Capture the cell that displays the provided text and extract its (X, Y) central coordinate. 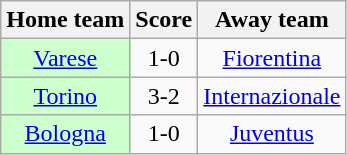
Varese (66, 58)
Away team (272, 20)
Internazionale (272, 96)
Bologna (66, 134)
Score (164, 20)
Torino (66, 96)
Juventus (272, 134)
3-2 (164, 96)
Fiorentina (272, 58)
Home team (66, 20)
